From the cell containing the given text, extract its center point as (x, y) coordinate. 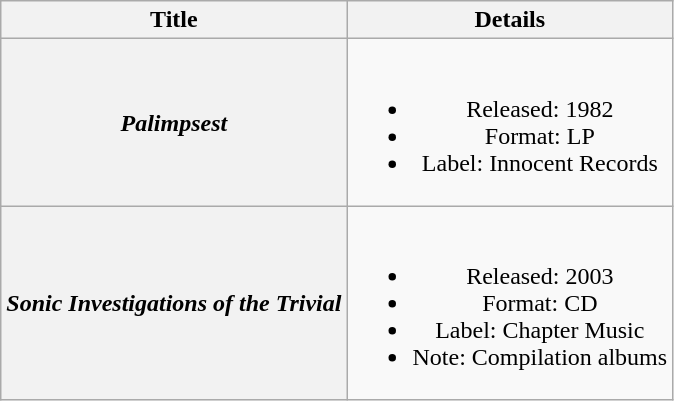
Sonic Investigations of the Trivial (174, 303)
Details (510, 20)
Palimpsest (174, 122)
Title (174, 20)
Released: 2003Format: CDLabel: Chapter MusicNote: Compilation albums (510, 303)
Released: 1982Format: LPLabel: Innocent Records (510, 122)
